Output the (X, Y) coordinate of the center of the cell containing the given text.  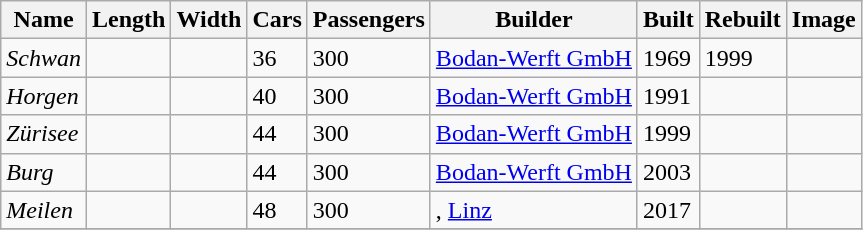
, Linz (534, 210)
Built (668, 20)
Burg (44, 172)
48 (277, 210)
Zürisee (44, 134)
2017 (668, 210)
36 (277, 58)
1969 (668, 58)
40 (277, 96)
Passengers (368, 20)
Horgen (44, 96)
2003 (668, 172)
Width (209, 20)
Name (44, 20)
Length (128, 20)
Rebuilt (742, 20)
Meilen (44, 210)
Image (824, 20)
Cars (277, 20)
Builder (534, 20)
1991 (668, 96)
Schwan (44, 58)
